Return (x, y) of the center of cell containing provided text 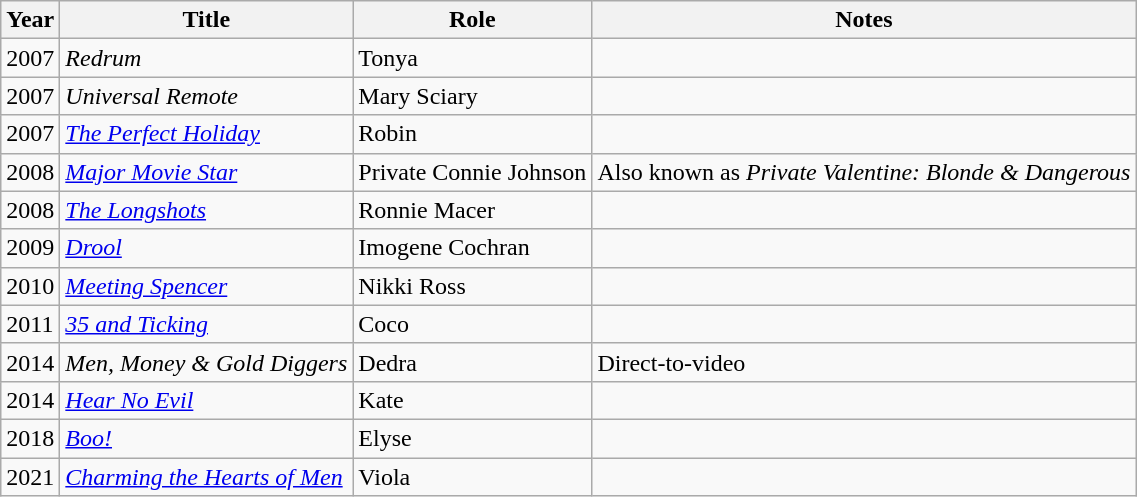
2010 (30, 286)
The Perfect Holiday (206, 134)
Boo! (206, 438)
Robin (472, 134)
Meeting Spencer (206, 286)
35 and Ticking (206, 324)
Kate (472, 400)
2018 (30, 438)
Notes (864, 20)
Charming the Hearts of Men (206, 477)
Elyse (472, 438)
Viola (472, 477)
Redrum (206, 58)
Coco (472, 324)
Men, Money & Gold Diggers (206, 362)
Universal Remote (206, 96)
Hear No Evil (206, 400)
Imogene Cochran (472, 248)
2009 (30, 248)
Major Movie Star (206, 172)
Dedra (472, 362)
Private Connie Johnson (472, 172)
Drool (206, 248)
Also known as Private Valentine: Blonde & Dangerous (864, 172)
Ronnie Macer (472, 210)
2011 (30, 324)
Title (206, 20)
2021 (30, 477)
Direct-to-video (864, 362)
The Longshots (206, 210)
Year (30, 20)
Nikki Ross (472, 286)
Tonya (472, 58)
Role (472, 20)
Mary Sciary (472, 96)
